Detect which cell encompasses the target text, then output its (x, y) center coordinate. 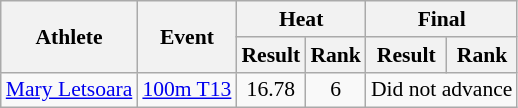
16.78 (270, 90)
6 (336, 90)
Did not advance (442, 90)
Mary Letsoara (70, 90)
Event (186, 36)
Final (442, 19)
Heat (300, 19)
Athlete (70, 36)
100m T13 (186, 90)
